Scan for the cell matching the given text and deliver its [x, y] coordinate at center. 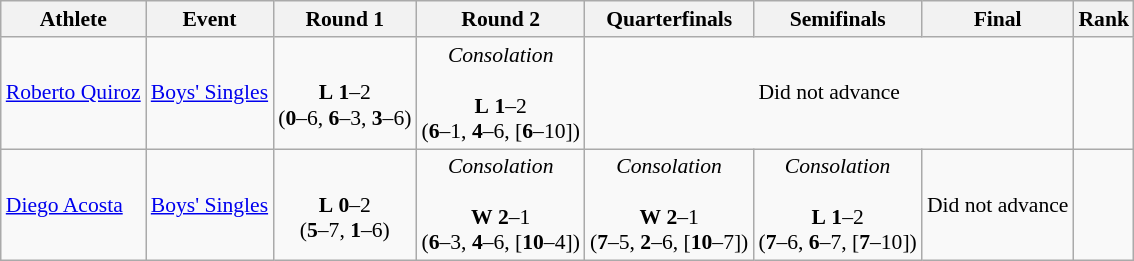
Round 1 [344, 19]
Event [210, 19]
L 1–2 (0–6, 6–3, 3–6) [344, 93]
Round 2 [500, 19]
Roberto Quiroz [74, 93]
L 0–2 (5–7, 1–6) [344, 205]
Semifinals [837, 19]
Diego Acosta [74, 205]
Rank [1104, 19]
Quarterfinals [669, 19]
ConsolationL 1–2 (7–6, 6–7, [7–10]) [837, 205]
ConsolationW 2–1 (7–5, 2–6, [10–7]) [669, 205]
ConsolationW 2–1 (6–3, 4–6, [10–4]) [500, 205]
Final [998, 19]
ConsolationL 1–2 (6–1, 4–6, [6–10]) [500, 93]
Athlete [74, 19]
